Return the (X, Y) coordinate for the center point of the cell that contains the specified text.  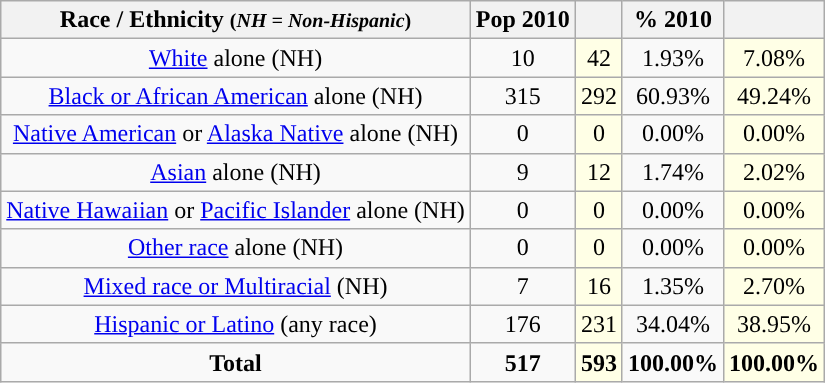
593 (598, 362)
2.70% (774, 286)
% 2010 (672, 20)
49.24% (774, 96)
Hispanic or Latino (any race) (236, 324)
1.74% (672, 172)
7 (522, 286)
1.93% (672, 58)
60.93% (672, 96)
12 (598, 172)
517 (522, 362)
16 (598, 286)
34.04% (672, 324)
Other race alone (NH) (236, 248)
176 (522, 324)
Native Hawaiian or Pacific Islander alone (NH) (236, 210)
Black or African American alone (NH) (236, 96)
Race / Ethnicity (NH = Non-Hispanic) (236, 20)
9 (522, 172)
315 (522, 96)
231 (598, 324)
Asian alone (NH) (236, 172)
Native American or Alaska Native alone (NH) (236, 134)
2.02% (774, 172)
38.95% (774, 324)
Pop 2010 (522, 20)
Total (236, 362)
292 (598, 96)
White alone (NH) (236, 58)
10 (522, 58)
42 (598, 58)
Mixed race or Multiracial (NH) (236, 286)
7.08% (774, 58)
1.35% (672, 286)
